Capture the cell that displays the provided text and extract its (x, y) central coordinate. 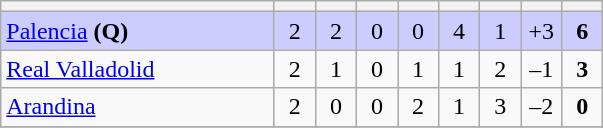
+3 (542, 31)
6 (582, 31)
–1 (542, 69)
Arandina (138, 107)
Real Valladolid (138, 69)
Palencia (Q) (138, 31)
4 (460, 31)
–2 (542, 107)
